Determine the [x, y] coordinate at the center of the cell enclosing the given text.  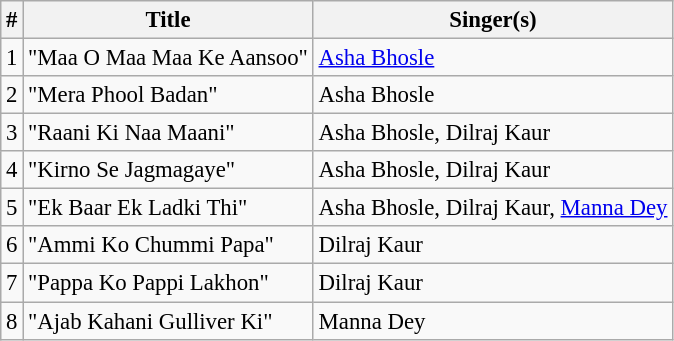
# [12, 20]
6 [12, 245]
"Kirno Se Jagmagaye" [168, 170]
"Maa O Maa Maa Ke Aansoo" [168, 58]
"Ajab Kahani Gulliver Ki" [168, 321]
3 [12, 133]
1 [12, 58]
"Raani Ki Naa Maani" [168, 133]
7 [12, 283]
8 [12, 321]
Asha Bhosle, Dilraj Kaur, Manna Dey [493, 208]
"Ek Baar Ek Ladki Thi" [168, 208]
5 [12, 208]
"Pappa Ko Pappi Lakhon" [168, 283]
4 [12, 170]
"Mera Phool Badan" [168, 95]
Singer(s) [493, 20]
2 [12, 95]
"Ammi Ko Chummi Papa" [168, 245]
Title [168, 20]
Manna Dey [493, 321]
